Pinpoint the cell where the given text exists, returning its [x, y] midpoint coordinate. 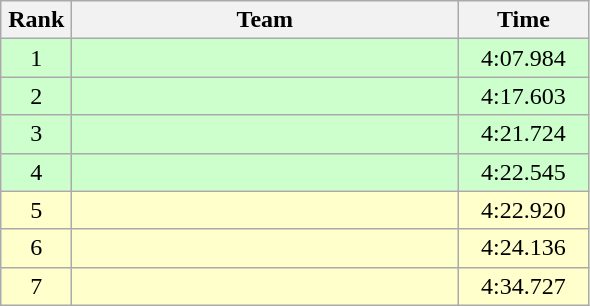
2 [36, 96]
Time [524, 20]
6 [36, 248]
7 [36, 286]
4:34.727 [524, 286]
4:22.545 [524, 172]
4 [36, 172]
4:22.920 [524, 210]
5 [36, 210]
Team [265, 20]
4:17.603 [524, 96]
3 [36, 134]
4:21.724 [524, 134]
4:07.984 [524, 58]
1 [36, 58]
4:24.136 [524, 248]
Rank [36, 20]
